Locate the cell with the specified text and output its [x, y] center coordinate. 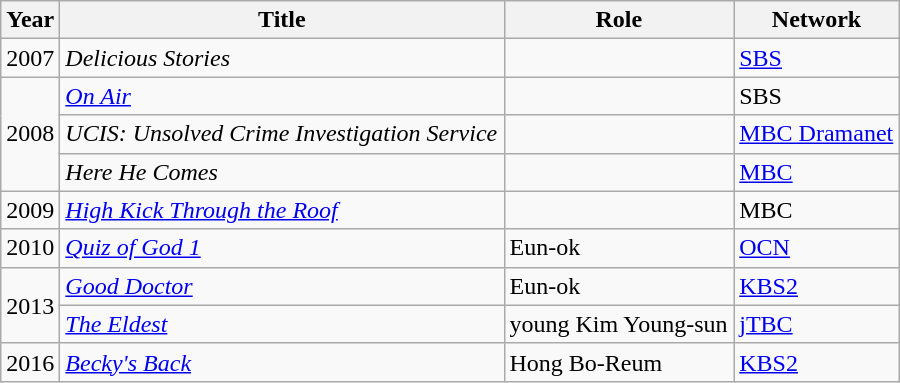
Role [619, 20]
young Kim Young-sun [619, 324]
MBC Dramanet [817, 134]
2010 [30, 248]
High Kick Through the Roof [282, 210]
Becky's Back [282, 362]
Network [817, 20]
2016 [30, 362]
2007 [30, 58]
The Eldest [282, 324]
Here He Comes [282, 172]
Delicious Stories [282, 58]
Hong Bo-Reum [619, 362]
2008 [30, 134]
Good Doctor [282, 286]
2013 [30, 305]
On Air [282, 96]
OCN [817, 248]
Quiz of God 1 [282, 248]
Title [282, 20]
jTBC [817, 324]
UCIS: Unsolved Crime Investigation Service [282, 134]
2009 [30, 210]
Year [30, 20]
